Detect which cell encompasses the target text, then output its [x, y] center coordinate. 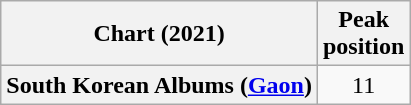
South Korean Albums (Gaon) [160, 85]
Peakposition [363, 34]
11 [363, 85]
Chart (2021) [160, 34]
